Detect which cell encompasses the target text, then output its (X, Y) center coordinate. 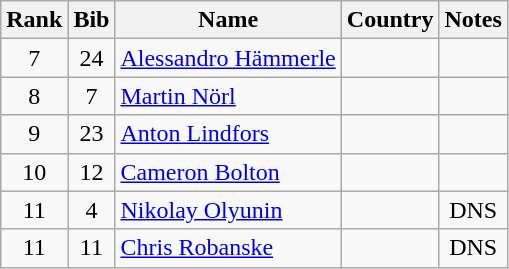
23 (92, 134)
Chris Robanske (228, 248)
24 (92, 58)
Nikolay Olyunin (228, 210)
10 (34, 172)
4 (92, 210)
Notes (473, 20)
Anton Lindfors (228, 134)
Name (228, 20)
Bib (92, 20)
Rank (34, 20)
12 (92, 172)
Martin Nörl (228, 96)
8 (34, 96)
Country (390, 20)
Cameron Bolton (228, 172)
Alessandro Hämmerle (228, 58)
9 (34, 134)
